Extract the (x, y) coordinate from the center of the cell holding the provided text.  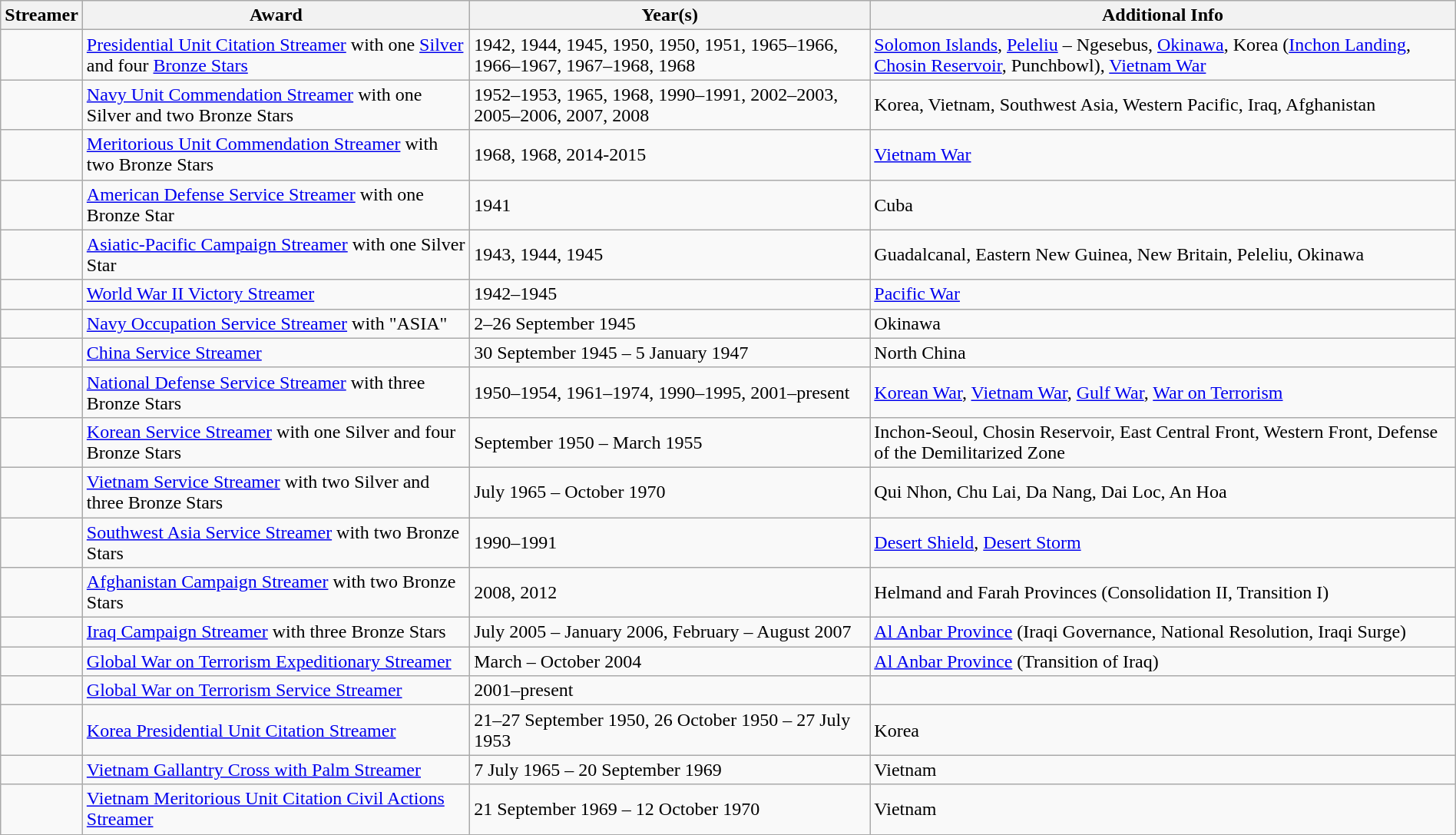
Inchon-Seoul, Chosin Reservoir, East Central Front, Western Front, Defense of the Demilitarized Zone (1163, 442)
North China (1163, 353)
Afghanistan Campaign Streamer with two Bronze Stars (276, 593)
Vietnam Meritorious Unit Citation Civil Actions Streamer (276, 810)
1950–1954, 1961–1974, 1990–1995, 2001–present (670, 392)
Qui Nhon, Chu Lai, Da Nang, Dai Loc, An Hoa (1163, 492)
Helmand and Farah Provinces (Consolidation II, Transition I) (1163, 593)
Pacific War (1163, 294)
7 July 1965 – 20 September 1969 (670, 770)
American Defense Service Streamer with one Bronze Star (276, 204)
Guadalcanal, Eastern New Guinea, New Britain, Peleliu, Okinawa (1163, 255)
Global War on Terrorism Service Streamer (276, 691)
1941 (670, 204)
2–26 September 1945 (670, 323)
Korean Service Streamer with one Silver and four Bronze Stars (276, 442)
Korean War, Vietnam War, Gulf War, War on Terrorism (1163, 392)
1942, 1944, 1945, 1950, 1950, 1951, 1965–1966, 1966–1967, 1967–1968, 1968 (670, 55)
March – October 2004 (670, 661)
2001–present (670, 691)
Al Anbar Province (Iraqi Governance, National Resolution, Iraqi Surge) (1163, 632)
Asiatic-Pacific Campaign Streamer with one Silver Star (276, 255)
1942–1945 (670, 294)
Korea, Vietnam, Southwest Asia, Western Pacific, Iraq, Afghanistan (1163, 104)
1943, 1944, 1945 (670, 255)
Presidential Unit Citation Streamer with one Silver and four Bronze Stars (276, 55)
Cuba (1163, 204)
Southwest Asia Service Streamer with two Bronze Stars (276, 542)
Iraq Campaign Streamer with three Bronze Stars (276, 632)
Year(s) (670, 15)
July 1965 – October 1970 (670, 492)
September 1950 – March 1955 (670, 442)
Navy Unit Commendation Streamer with one Silver and two Bronze Stars (276, 104)
Okinawa (1163, 323)
1952–1953, 1965, 1968, 1990–1991, 2002–2003, 2005–2006, 2007, 2008 (670, 104)
China Service Streamer (276, 353)
July 2005 – January 2006, February – August 2007 (670, 632)
Korea Presidential Unit Citation Streamer (276, 730)
Vietnam Gallantry Cross with Palm Streamer (276, 770)
Global War on Terrorism Expeditionary Streamer (276, 661)
21–27 September 1950, 26 October 1950 – 27 July 1953 (670, 730)
Navy Occupation Service Streamer with "ASIA" (276, 323)
1990–1991 (670, 542)
Solomon Islands, Peleliu – Ngesebus, Okinawa, Korea (Inchon Landing, Chosin Reservoir, Punchbowl), Vietnam War (1163, 55)
1968, 1968, 2014-2015 (670, 155)
21 September 1969 – 12 October 1970 (670, 810)
Vietnam War (1163, 155)
Meritorious Unit Commendation Streamer with two Bronze Stars (276, 155)
Desert Shield, Desert Storm (1163, 542)
30 September 1945 – 5 January 1947 (670, 353)
Korea (1163, 730)
Vietnam Service Streamer with two Silver and three Bronze Stars (276, 492)
Award (276, 15)
2008, 2012 (670, 593)
Streamer (41, 15)
Al Anbar Province (Transition of Iraq) (1163, 661)
Additional Info (1163, 15)
National Defense Service Streamer with three Bronze Stars (276, 392)
World War II Victory Streamer (276, 294)
